Pinpoint the cell where the given text exists, returning its [X, Y] midpoint coordinate. 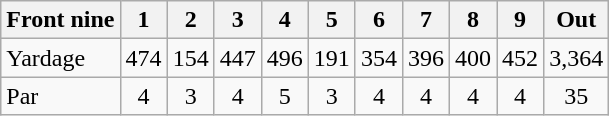
496 [284, 58]
Par [60, 96]
6 [378, 20]
Front nine [60, 20]
452 [520, 58]
35 [576, 96]
Yardage [60, 58]
154 [190, 58]
9 [520, 20]
474 [144, 58]
Out [576, 20]
400 [472, 58]
396 [426, 58]
3,364 [576, 58]
1 [144, 20]
447 [238, 58]
2 [190, 20]
191 [332, 58]
7 [426, 20]
8 [472, 20]
354 [378, 58]
